Identify which cell holds the provided text, then report its (x, y) central coordinate. 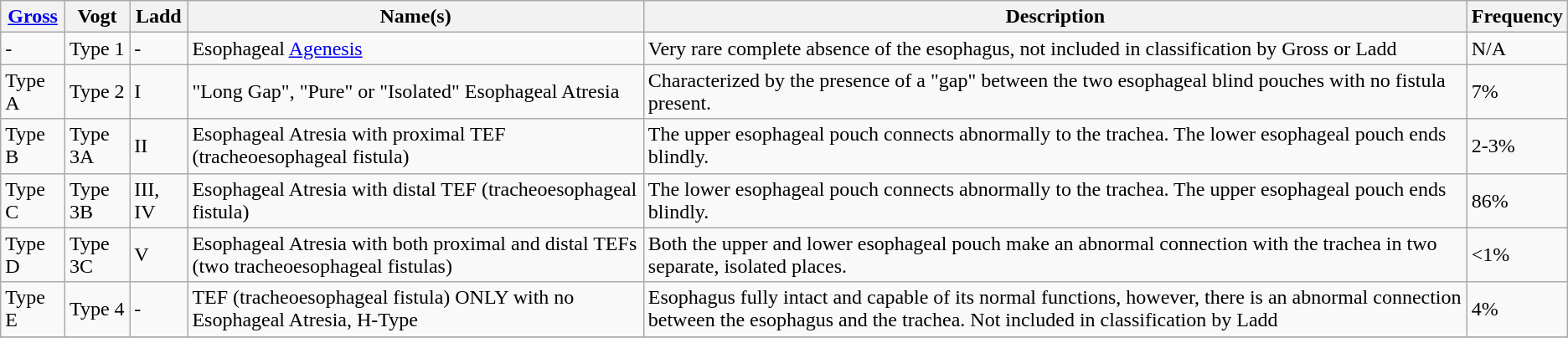
Type B (34, 146)
Characterized by the presence of a "gap" between the two esophageal blind pouches with no fistula present. (1055, 92)
Both the upper and lower esophageal pouch make an abnormal connection with the trachea in two separate, isolated places. (1055, 254)
Type 3C (97, 254)
Frequency (1517, 17)
The upper esophageal pouch connects abnormally to the trachea. The lower esophageal pouch ends blindly. (1055, 146)
III, IV (159, 201)
Type 2 (97, 92)
Very rare complete absence of the esophagus, not included in classification by Gross or Ladd (1055, 49)
Type E (34, 310)
Type D (34, 254)
II (159, 146)
Vogt (97, 17)
TEF (tracheoesophageal fistula) ONLY with no Esophageal Atresia, H-Type (415, 310)
Type 3A (97, 146)
The lower esophageal pouch connects abnormally to the trachea. The upper esophageal pouch ends blindly. (1055, 201)
Name(s) (415, 17)
Esophageal Atresia with both proximal and distal TEFs (two tracheoesophageal fistulas) (415, 254)
<1% (1517, 254)
Esophageal Atresia with proximal TEF (tracheoesophageal fistula) (415, 146)
Type C (34, 201)
V (159, 254)
"Long Gap", "Pure" or "Isolated" Esophageal Atresia (415, 92)
Esophageal Agenesis (415, 49)
4% (1517, 310)
Esophageal Atresia with distal TEF (tracheoesophageal fistula) (415, 201)
N/A (1517, 49)
I (159, 92)
Description (1055, 17)
2-3% (1517, 146)
7% (1517, 92)
Type A (34, 92)
Gross (34, 17)
Type 1 (97, 49)
86% (1517, 201)
Type 3B (97, 201)
Type 4 (97, 310)
Ladd (159, 17)
